Extract the [X, Y] coordinate from the center of the cell holding the provided text.  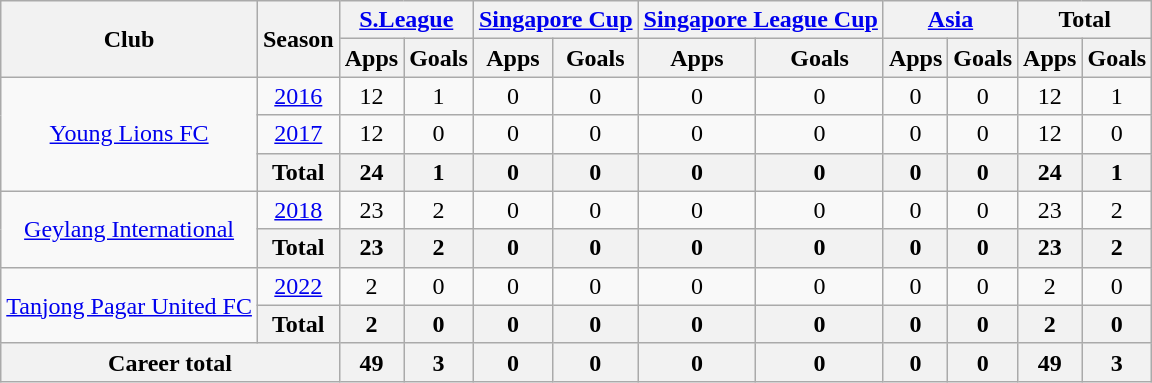
2022 [298, 286]
Geylang International [130, 229]
2018 [298, 210]
S.League [406, 20]
Tanjong Pagar United FC [130, 305]
2017 [298, 134]
Career total [170, 362]
Asia [950, 20]
Singapore League Cup [760, 20]
Season [298, 39]
Singapore Cup [556, 20]
Club [130, 39]
Young Lions FC [130, 134]
2016 [298, 96]
